Return the [x, y] coordinate for the center point of the cell that contains the specified text.  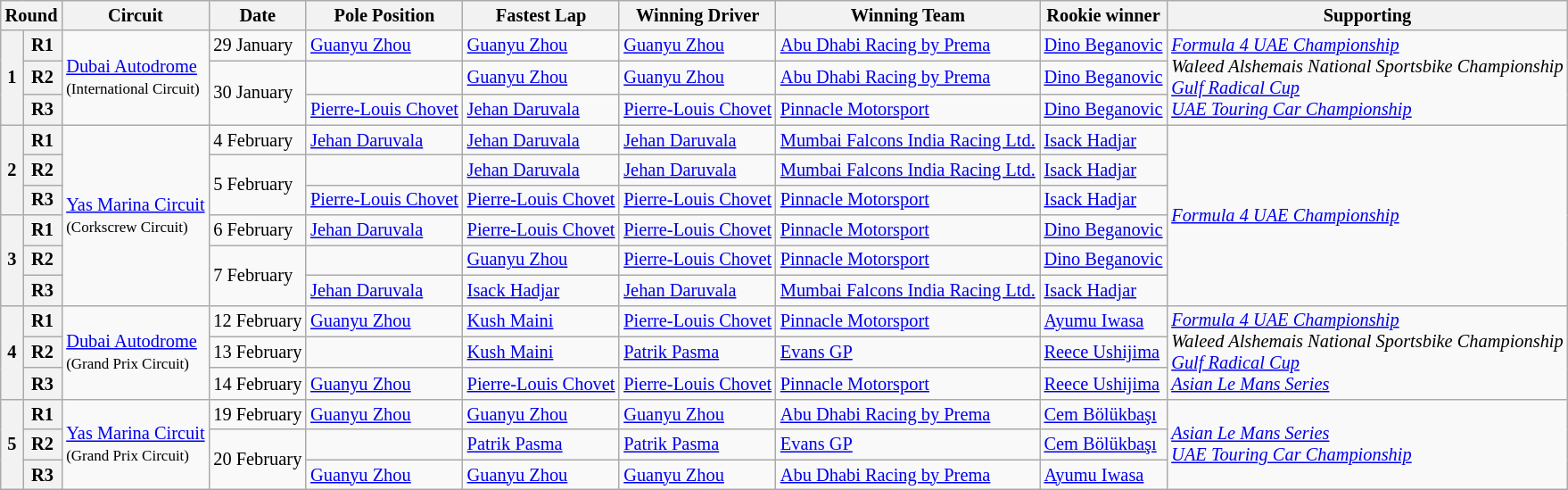
Winning Driver [697, 15]
Circuit [136, 15]
4 February [257, 140]
13 February [257, 352]
Dubai Autodrome(International Circuit) [136, 78]
12 February [257, 321]
Supporting [1366, 15]
29 January [257, 46]
3 [12, 261]
Formula 4 UAE ChampionshipWaleed Alshemais National Sportsbike ChampionshipGulf Radical CupAsian Le Mans Series [1366, 353]
30 January [257, 93]
Rookie winner [1104, 15]
14 February [257, 384]
Dubai Autodrome(Grand Prix Circuit) [136, 353]
Winning Team [908, 15]
Yas Marina Circuit(Corkscrew Circuit) [136, 215]
Round [32, 15]
Asian Le Mans SeriesUAE Touring Car Championship [1366, 444]
2 [12, 170]
1 [12, 78]
Yas Marina Circuit(Grand Prix Circuit) [136, 444]
Formula 4 UAE ChampionshipWaleed Alshemais National Sportsbike ChampionshipGulf Radical CupUAE Touring Car Championship [1366, 78]
4 [12, 353]
19 February [257, 414]
5 February [257, 184]
7 February [257, 275]
5 [12, 444]
Date [257, 15]
6 February [257, 230]
Formula 4 UAE Championship [1366, 215]
20 February [257, 459]
Pole Position [384, 15]
Fastest Lap [541, 15]
